Return the [x, y] coordinate for the center point of the cell that contains the specified text.  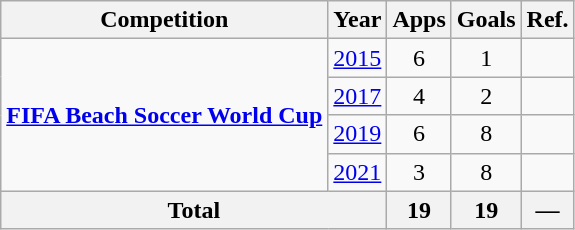
4 [419, 96]
Apps [419, 20]
Ref. [548, 20]
2 [486, 96]
3 [419, 172]
1 [486, 58]
Goals [486, 20]
2021 [358, 172]
Total [194, 210]
2015 [358, 58]
2019 [358, 134]
Year [358, 20]
2017 [358, 96]
Competition [164, 20]
FIFA Beach Soccer World Cup [164, 115]
— [548, 210]
